Capture the cell that displays the provided text and extract its [x, y] central coordinate. 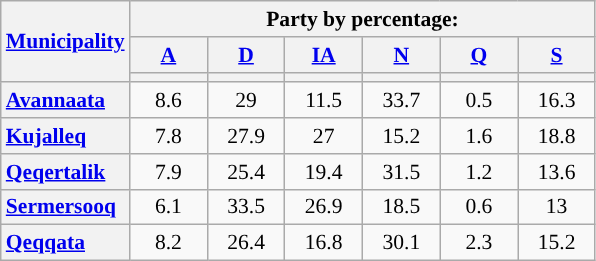
27.9 [246, 136]
Kujalleq [66, 136]
Municipality [66, 42]
1.6 [479, 136]
26.4 [246, 243]
8.6 [169, 101]
Qeqqata [66, 243]
7.8 [169, 136]
13 [557, 207]
27 [324, 136]
Q [479, 55]
A [169, 55]
29 [246, 101]
30.1 [401, 243]
Party by percentage: [363, 19]
Sermersooq [66, 207]
7.9 [169, 172]
S [557, 55]
13.6 [557, 172]
18.8 [557, 136]
0.5 [479, 101]
18.5 [401, 207]
0.6 [479, 207]
25.4 [246, 172]
33.5 [246, 207]
16.8 [324, 243]
31.5 [401, 172]
Avannaata [66, 101]
IA [324, 55]
D [246, 55]
N [401, 55]
6.1 [169, 207]
16.3 [557, 101]
19.4 [324, 172]
Qeqertalik [66, 172]
33.7 [401, 101]
1.2 [479, 172]
11.5 [324, 101]
2.3 [479, 243]
8.2 [169, 243]
26.9 [324, 207]
